Find where the given text appears and provide that cell's center as [x, y] coordinate. 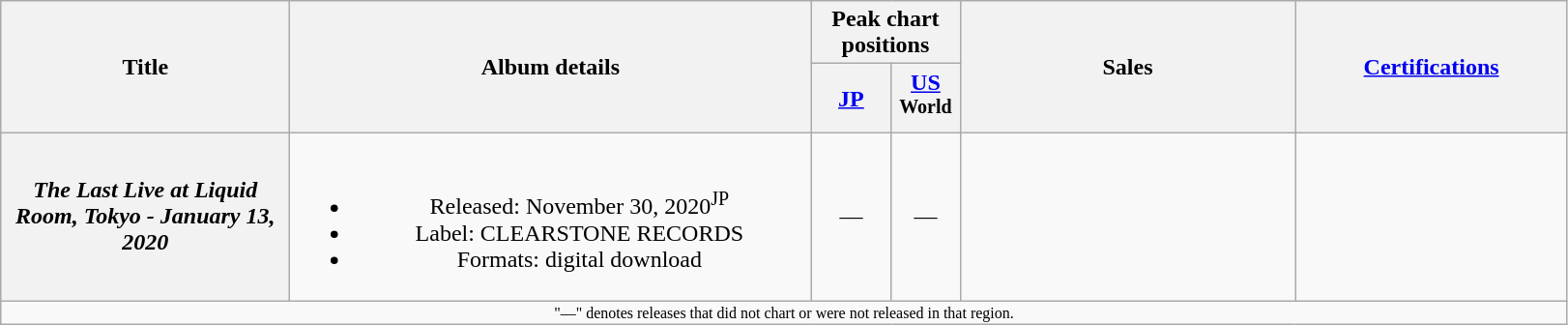
Peak chart positions [886, 33]
JP [851, 99]
USWorld [926, 99]
Title [145, 68]
Album details [551, 68]
Released: November 30, 2020JPLabel: CLEARSTONE RECORDSFormats: digital download [551, 217]
The Last Live at Liquid Room, Tokyo - January 13, 2020 [145, 217]
Certifications [1431, 68]
Sales [1127, 68]
"—" denotes releases that did not chart or were not released in that region. [784, 312]
